Output the [X, Y] coordinate of the center of the cell containing the given text.  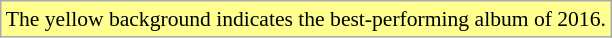
The yellow background indicates the best-performing album of 2016. [306, 19]
